Identify which cell holds the provided text, then report its [x, y] central coordinate. 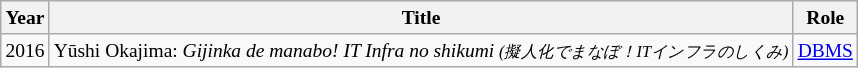
Title [421, 18]
DBMS [826, 50]
Year [25, 18]
Role [826, 18]
2016 [25, 50]
Yūshi Okajima: Gijinka de manabo! IT Infra no shikumi (擬人化でまなぼ！ITインフラのしくみ) [421, 50]
